Capture the cell that displays the provided text and extract its (x, y) central coordinate. 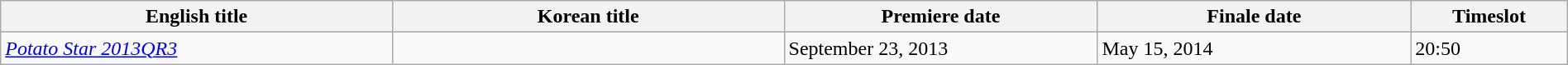
English title (197, 17)
Korean title (588, 17)
Finale date (1254, 17)
Premiere date (941, 17)
20:50 (1489, 48)
May 15, 2014 (1254, 48)
September 23, 2013 (941, 48)
Timeslot (1489, 17)
Potato Star 2013QR3 (197, 48)
